Identify which cell holds the provided text, then report its (X, Y) central coordinate. 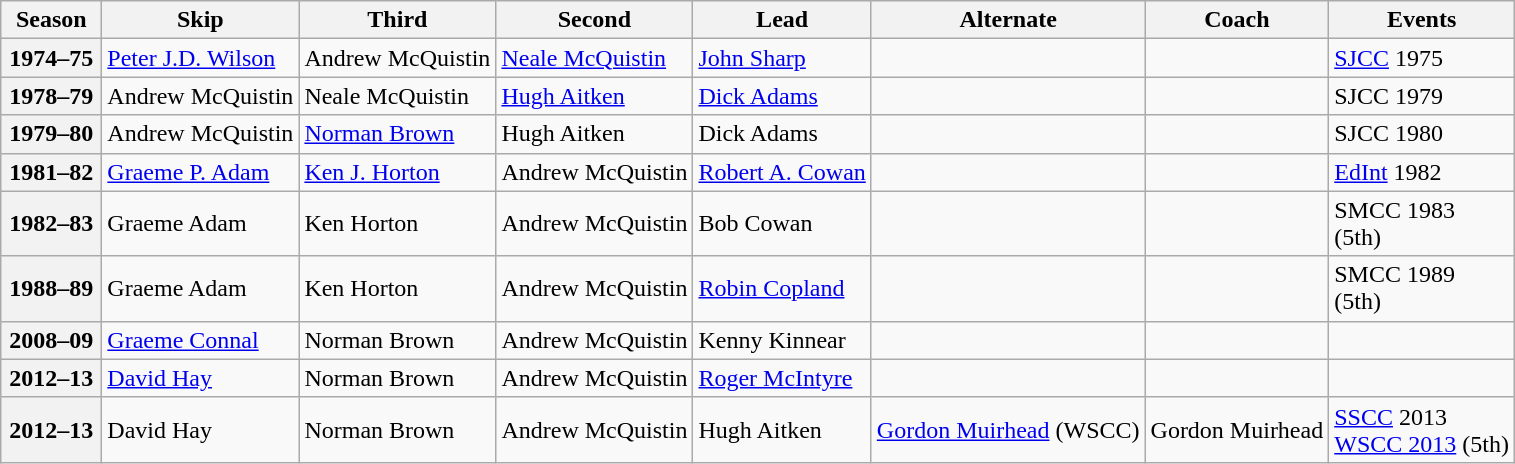
Second (594, 20)
Graeme Connal (200, 340)
Gordon Muirhead (1237, 430)
1988–89 (52, 288)
Bob Cowan (782, 224)
1978–79 (52, 96)
Lead (782, 20)
Roger McIntyre (782, 378)
Robin Copland (782, 288)
2008–09 (52, 340)
Graeme P. Adam (200, 172)
1981–82 (52, 172)
1979–80 (52, 134)
Peter J.D. Wilson (200, 58)
1974–75 (52, 58)
Season (52, 20)
Third (398, 20)
SMCC 1983 (5th) (1422, 224)
Alternate (1008, 20)
SSCC 2013 WSCC 2013 (5th) (1422, 430)
Events (1422, 20)
1982–83 (52, 224)
Kenny Kinnear (782, 340)
Ken J. Horton (398, 172)
Coach (1237, 20)
Gordon Muirhead (WSCC) (1008, 430)
Robert A. Cowan (782, 172)
Skip (200, 20)
SJCC 1979 (1422, 96)
EdInt 1982 (1422, 172)
SJCC 1980 (1422, 134)
John Sharp (782, 58)
SMCC 1989 (5th) (1422, 288)
SJCC 1975 (1422, 58)
